Search for the cell housing the specified text and yield its [x, y] center coordinate. 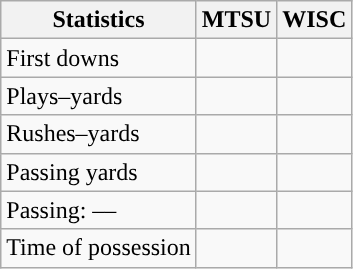
Statistics [99, 20]
MTSU [236, 20]
Plays–yards [99, 96]
Time of possession [99, 248]
WISC [314, 20]
First downs [99, 58]
Rushes–yards [99, 134]
Passing: –– [99, 210]
Passing yards [99, 172]
